Search for the cell housing the specified text and yield its [X, Y] center coordinate. 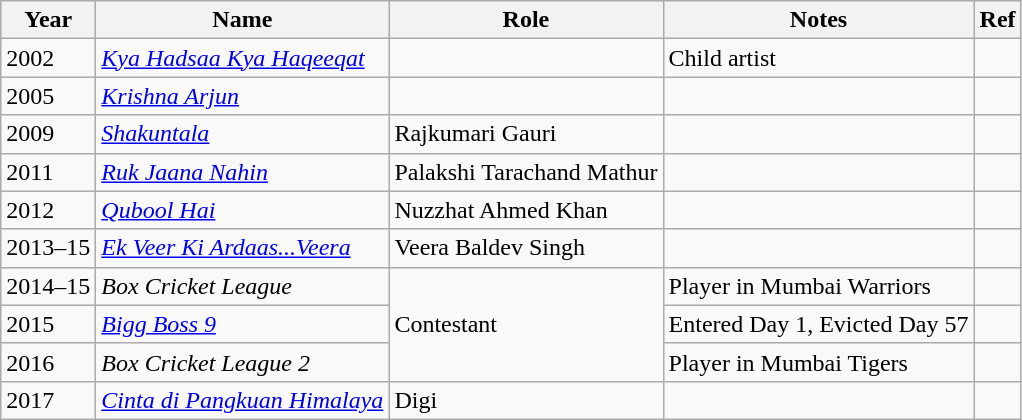
Box Cricket League [242, 286]
Palakshi Tarachand Mathur [526, 172]
2011 [48, 172]
Krishna Arjun [242, 96]
Child artist [818, 58]
Year [48, 20]
Entered Day 1, Evicted Day 57 [818, 324]
Notes [818, 20]
Box Cricket League 2 [242, 362]
Player in Mumbai Warriors [818, 286]
2002 [48, 58]
2013–15 [48, 248]
2016 [48, 362]
Player in Mumbai Tigers [818, 362]
2005 [48, 96]
2012 [48, 210]
2015 [48, 324]
Digi [526, 400]
Kya Hadsaa Kya Haqeeqat [242, 58]
Ruk Jaana Nahin [242, 172]
Nuzzhat Ahmed Khan [526, 210]
Contestant [526, 324]
Shakuntala [242, 134]
Qubool Hai [242, 210]
Cinta di Pangkuan Himalaya [242, 400]
Role [526, 20]
Bigg Boss 9 [242, 324]
Ref [998, 20]
2017 [48, 400]
2014–15 [48, 286]
Ek Veer Ki Ardaas...Veera [242, 248]
Rajkumari Gauri [526, 134]
2009 [48, 134]
Veera Baldev Singh [526, 248]
Name [242, 20]
